Identify which cell holds the provided text, then report its (x, y) central coordinate. 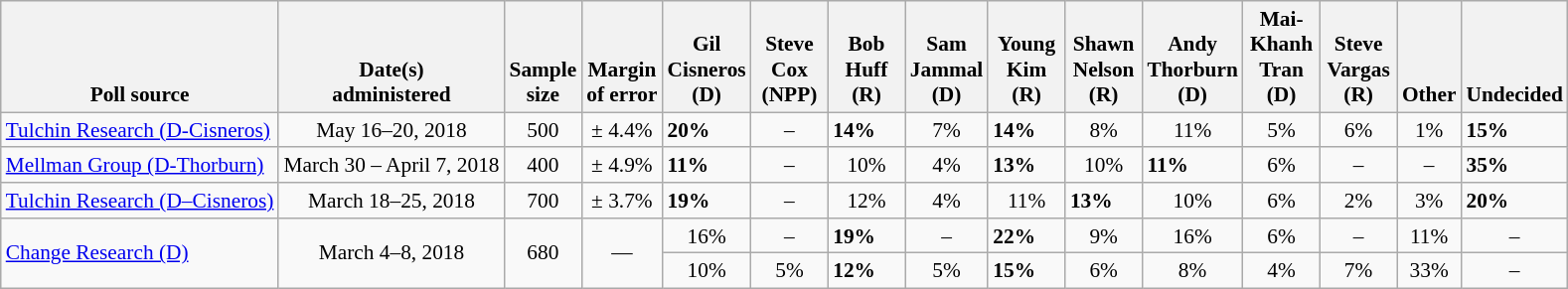
YoungKim(R) (1026, 57)
May 16–20, 2018 (392, 130)
March 18–25, 2018 (392, 201)
— (622, 254)
SteveCox(NPP) (790, 57)
Change Research (D) (140, 254)
500 (544, 130)
March 30 – April 7, 2018 (392, 166)
Mai-KhanhTran(D) (1282, 57)
22% (1026, 236)
700 (544, 201)
SteveVargas(R) (1358, 57)
Samplesize (544, 57)
Date(s)administered (392, 57)
± 4.9% (622, 166)
BobHuff(R) (866, 57)
ShawnNelson(R) (1104, 57)
Other (1429, 57)
± 3.7% (622, 201)
Undecided (1514, 57)
Tulchin Research (D-Cisneros) (140, 130)
Mellman Group (D-Thorburn) (140, 166)
AndyThorburn(D) (1192, 57)
Marginof error (622, 57)
GilCisneros(D) (707, 57)
March 4–8, 2018 (392, 254)
Tulchin Research (D–Cisneros) (140, 201)
33% (1429, 271)
2% (1358, 201)
35% (1514, 166)
400 (544, 166)
9% (1104, 236)
1% (1429, 130)
680 (544, 254)
3% (1429, 201)
Poll source (140, 57)
± 4.4% (622, 130)
SamJammal(D) (947, 57)
